Detect which cell encompasses the target text, then output its (x, y) center coordinate. 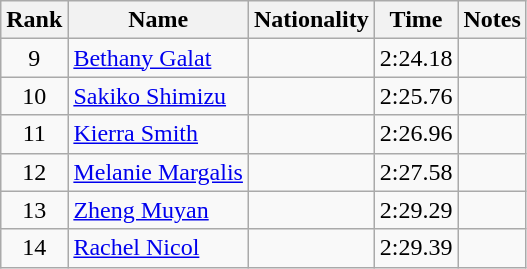
Nationality (311, 20)
Rachel Nicol (158, 248)
2:25.76 (416, 96)
Zheng Muyan (158, 210)
11 (34, 134)
12 (34, 172)
2:27.58 (416, 172)
Rank (34, 20)
Kierra Smith (158, 134)
13 (34, 210)
Sakiko Shimizu (158, 96)
Name (158, 20)
2:29.39 (416, 248)
Time (416, 20)
10 (34, 96)
9 (34, 58)
2:24.18 (416, 58)
Bethany Galat (158, 58)
2:26.96 (416, 134)
Melanie Margalis (158, 172)
Notes (492, 20)
14 (34, 248)
2:29.29 (416, 210)
